For the text-containing cell, return its midpoint in (x, y) coordinate format. 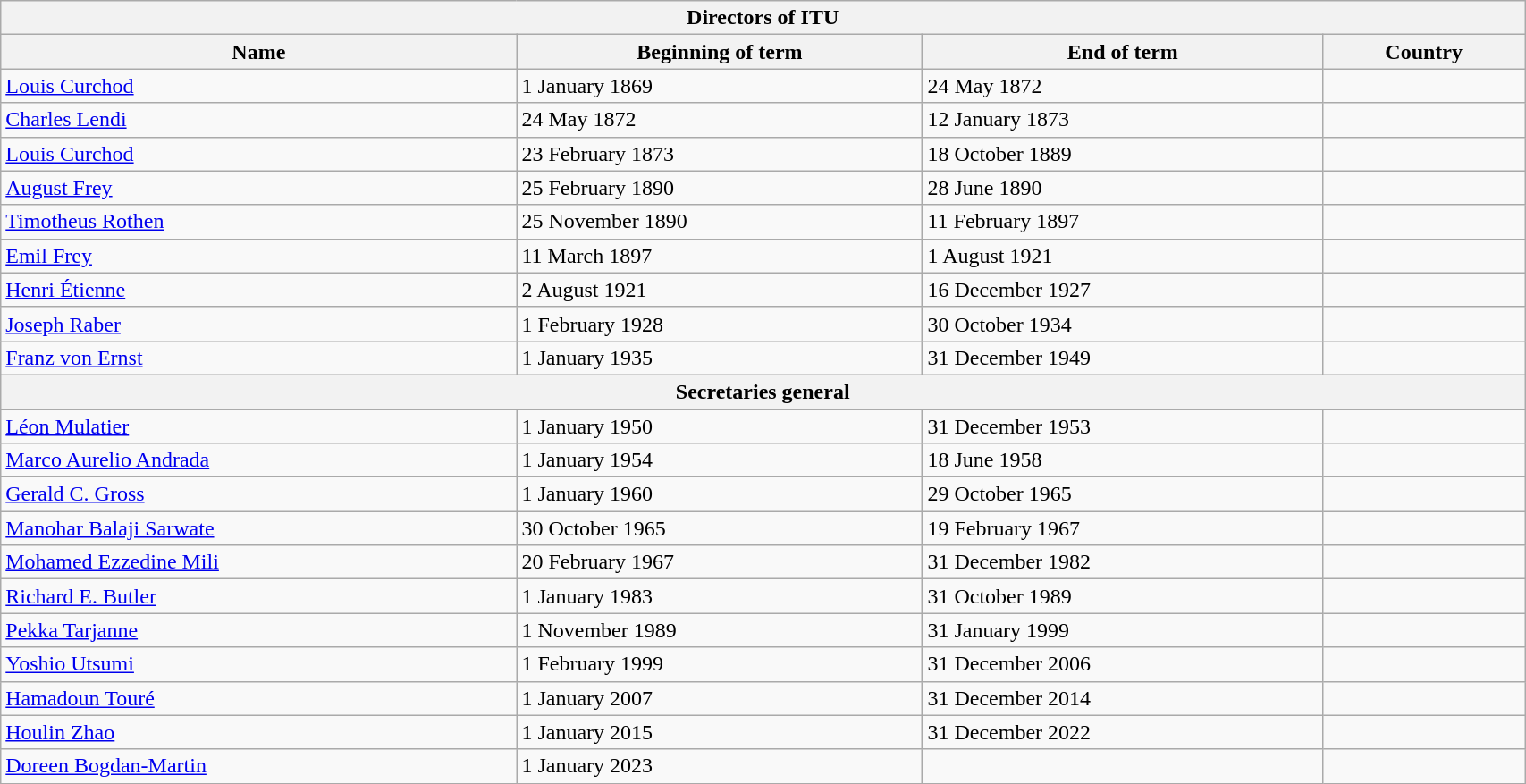
2 August 1921 (720, 290)
1 January 1950 (720, 426)
31 January 1999 (1123, 630)
Name (259, 52)
1 January 1960 (720, 494)
Beginning of term (720, 52)
Yoshio Utsumi (259, 664)
Charles Lendi (259, 120)
Doreen Bogdan-Martin (259, 766)
31 December 2014 (1123, 698)
20 February 1967 (720, 562)
1 January 2023 (720, 766)
1 January 1954 (720, 460)
31 December 2006 (1123, 664)
25 November 1890 (720, 222)
31 December 1982 (1123, 562)
1 January 1983 (720, 596)
Gerald C. Gross (259, 494)
31 December 1949 (1123, 358)
End of term (1123, 52)
Secretaries general (763, 392)
Léon Mulatier (259, 426)
1 November 1989 (720, 630)
11 February 1897 (1123, 222)
18 June 1958 (1123, 460)
Timotheus Rothen (259, 222)
1 August 1921 (1123, 256)
19 February 1967 (1123, 528)
Hamadoun Touré (259, 698)
31 October 1989 (1123, 596)
31 December 1953 (1123, 426)
Emil Frey (259, 256)
30 October 1965 (720, 528)
Marco Aurelio Andrada (259, 460)
1 January 1935 (720, 358)
August Frey (259, 188)
28 June 1890 (1123, 188)
1 January 2007 (720, 698)
1 February 1999 (720, 664)
23 February 1873 (720, 154)
25 February 1890 (720, 188)
16 December 1927 (1123, 290)
29 October 1965 (1123, 494)
Houlin Zhao (259, 732)
12 January 1873 (1123, 120)
Henri Étienne (259, 290)
1 January 1869 (720, 86)
1 February 1928 (720, 324)
1 January 2015 (720, 732)
Manohar Balaji Sarwate (259, 528)
Directors of ITU (763, 18)
Pekka Tarjanne (259, 630)
Franz von Ernst (259, 358)
Richard E. Butler (259, 596)
Joseph Raber (259, 324)
30 October 1934 (1123, 324)
Country (1424, 52)
Mohamed Ezzedine Mili (259, 562)
18 October 1889 (1123, 154)
11 March 1897 (720, 256)
31 December 2022 (1123, 732)
